Detect which cell encompasses the target text, then output its (X, Y) center coordinate. 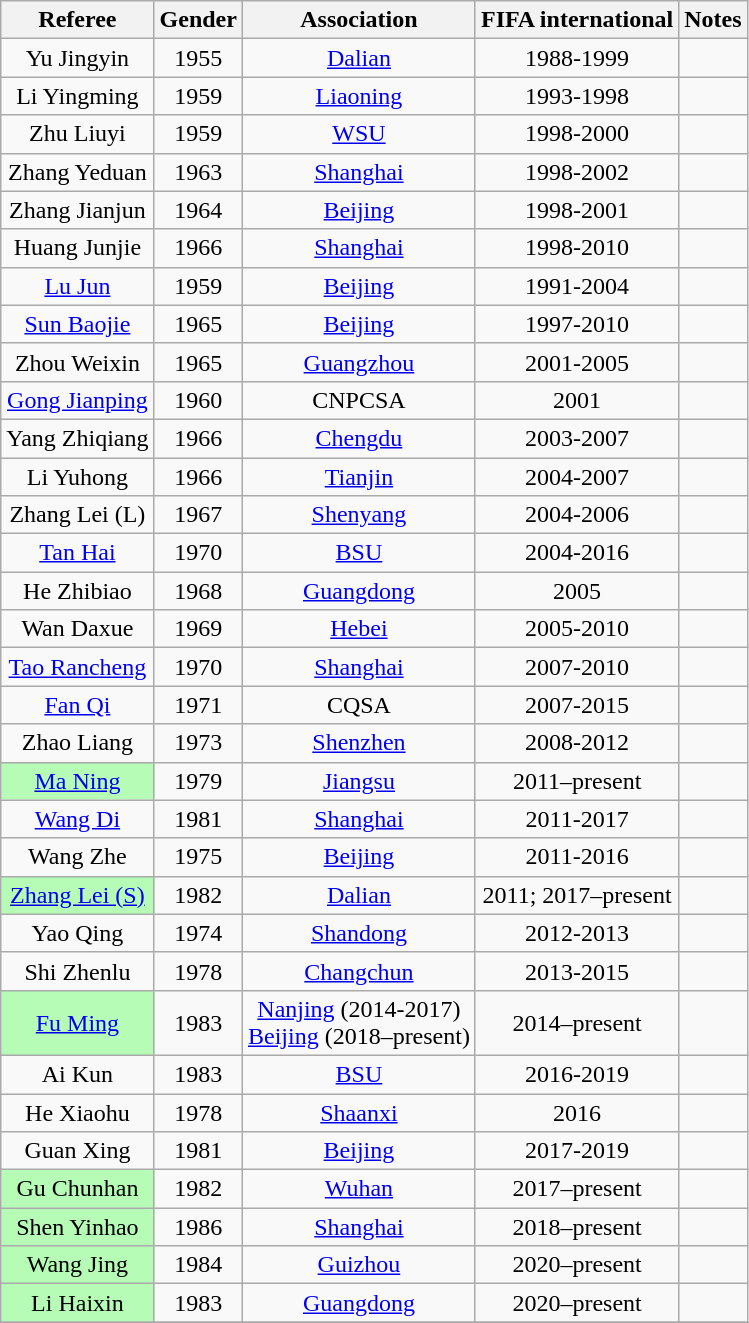
2007-2015 (576, 705)
2001-2005 (576, 362)
1998-2001 (576, 210)
Gu Chunhan (78, 1189)
1955 (198, 58)
Tao Rancheng (78, 667)
2011; 2017–present (576, 895)
Fan Qi (78, 705)
Wang Di (78, 819)
2017-2019 (576, 1151)
Guangzhou (358, 362)
Zhang Lei (L) (78, 515)
Shaanxi (358, 1113)
2018–present (576, 1227)
Shi Zhenlu (78, 971)
1998-2002 (576, 172)
2011-2017 (576, 819)
Sun Baojie (78, 324)
Wang Zhe (78, 857)
2005-2010 (576, 629)
2004-2007 (576, 477)
Liaoning (358, 96)
2004-2016 (576, 553)
Li Yingming (78, 96)
Guizhou (358, 1265)
1971 (198, 705)
2001 (576, 400)
Yang Zhiqiang (78, 438)
1993-1998 (576, 96)
1963 (198, 172)
Hebei (358, 629)
Yao Qing (78, 933)
2004-2006 (576, 515)
Wuhan (358, 1189)
Changchun (358, 971)
Zhou Weixin (78, 362)
2008-2012 (576, 743)
1986 (198, 1227)
2013-2015 (576, 971)
Shen Yinhao (78, 1227)
Jiangsu (358, 781)
Fu Ming (78, 1022)
2007-2010 (576, 667)
2012-2013 (576, 933)
Chengdu (358, 438)
2011-2016 (576, 857)
He Zhibiao (78, 591)
1968 (198, 591)
He Xiaohu (78, 1113)
Zhang Yeduan (78, 172)
2016 (576, 1113)
CQSA (358, 705)
Li Haixin (78, 1303)
Tan Hai (78, 553)
Shandong (358, 933)
1974 (198, 933)
Zhang Lei (S) (78, 895)
1960 (198, 400)
Li Yuhong (78, 477)
Association (358, 20)
1998-2010 (576, 248)
2016-2019 (576, 1074)
Notes (713, 20)
CNPCSA (358, 400)
1988-1999 (576, 58)
WSU (358, 134)
Nanjing (2014-2017)Beijing (2018–present) (358, 1022)
Tianjin (358, 477)
Zhao Liang (78, 743)
Zhang Jianjun (78, 210)
1979 (198, 781)
Gong Jianping (78, 400)
1967 (198, 515)
1984 (198, 1265)
Ai Kun (78, 1074)
Shenyang (358, 515)
FIFA international (576, 20)
1973 (198, 743)
1969 (198, 629)
Gender (198, 20)
2017–present (576, 1189)
2014–present (576, 1022)
1991-2004 (576, 286)
Zhu Liuyi (78, 134)
Wan Daxue (78, 629)
1975 (198, 857)
Wang Jing (78, 1265)
Guan Xing (78, 1151)
1964 (198, 210)
Yu Jingyin (78, 58)
Lu Jun (78, 286)
Shenzhen (358, 743)
2005 (576, 591)
1997-2010 (576, 324)
2011–present (576, 781)
Huang Junjie (78, 248)
2003-2007 (576, 438)
Ma Ning (78, 781)
Referee (78, 20)
1998-2000 (576, 134)
